Return [x, y] of the center of cell containing provided text 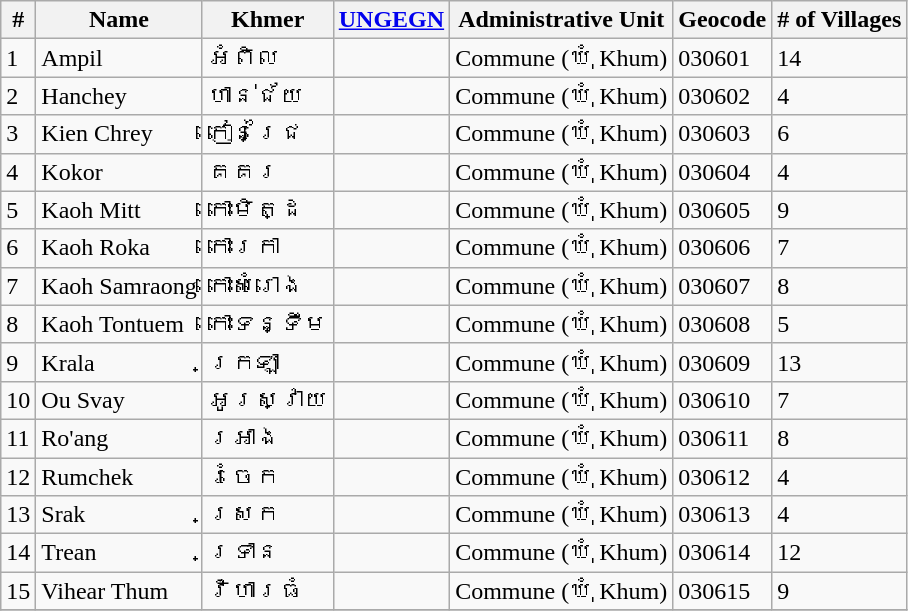
Ro'ang [119, 438]
កោះមិត្ដ [268, 210]
11 [18, 438]
គគរ [268, 172]
វិហារធំ [268, 591]
រអាង [268, 438]
030607 [722, 286]
030611 [722, 438]
អំពិល [268, 58]
កោះសំរោង [268, 286]
030604 [722, 172]
030602 [722, 96]
Kaoh Samraong [119, 286]
Krala [119, 362]
030606 [722, 248]
Kokor [119, 172]
# of Villages [840, 20]
030614 [722, 553]
ស្រក [268, 515]
030613 [722, 515]
030608 [722, 324]
Ou Svay [119, 400]
ហាន់ជ័យ [268, 96]
អូរស្វាយ [268, 400]
Trean [119, 553]
Rumchek [119, 477]
Kaoh Tontuem [119, 324]
030601 [722, 58]
ក្រឡា [268, 362]
030605 [722, 210]
កៀនជ្រៃ [268, 134]
ទ្រាន [268, 553]
030612 [722, 477]
030609 [722, 362]
UNGEGN [391, 20]
Srak [119, 515]
3 [18, 134]
2 [18, 96]
030610 [722, 400]
Kaoh Mitt [119, 210]
10 [18, 400]
កោះរកា [268, 248]
# [18, 20]
រំចេក [268, 477]
1 [18, 58]
Geocode [722, 20]
កោះទន្ទឹម [268, 324]
15 [18, 591]
Hanchey [119, 96]
Khmer [268, 20]
Kaoh Roka [119, 248]
Administrative Unit [562, 20]
030603 [722, 134]
Kien Chrey [119, 134]
Name [119, 20]
Vihear Thum [119, 591]
Ampil [119, 58]
030615 [722, 591]
